Determine the (x, y) coordinate at the center of the cell enclosing the given text.  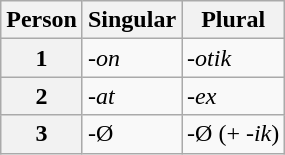
3 (42, 134)
Plural (234, 20)
2 (42, 96)
-on (132, 58)
-at (132, 96)
Singular (132, 20)
-ex (234, 96)
-Ø (132, 134)
-Ø (+ -ik) (234, 134)
-otik (234, 58)
Person (42, 20)
1 (42, 58)
